Find where the given text appears and provide that cell's center as (X, Y) coordinate. 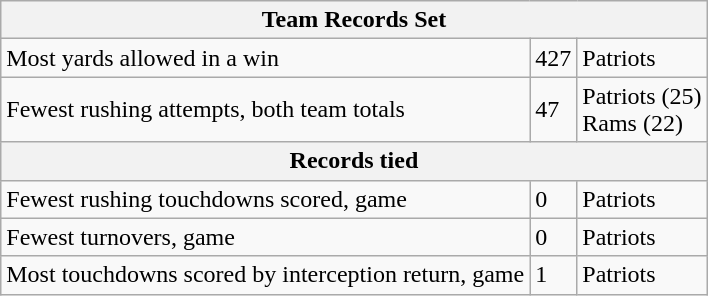
Fewest rushing attempts, both team totals (266, 110)
427 (554, 58)
Records tied (354, 161)
Fewest rushing touchdowns scored, game (266, 199)
Fewest turnovers, game (266, 237)
Team Records Set (354, 20)
Most touchdowns scored by interception return, game (266, 275)
1 (554, 275)
Patriots (25)Rams (22) (642, 110)
Most yards allowed in a win (266, 58)
47 (554, 110)
